Provide the [x, y] coordinate of the cell's center where the given text is located.  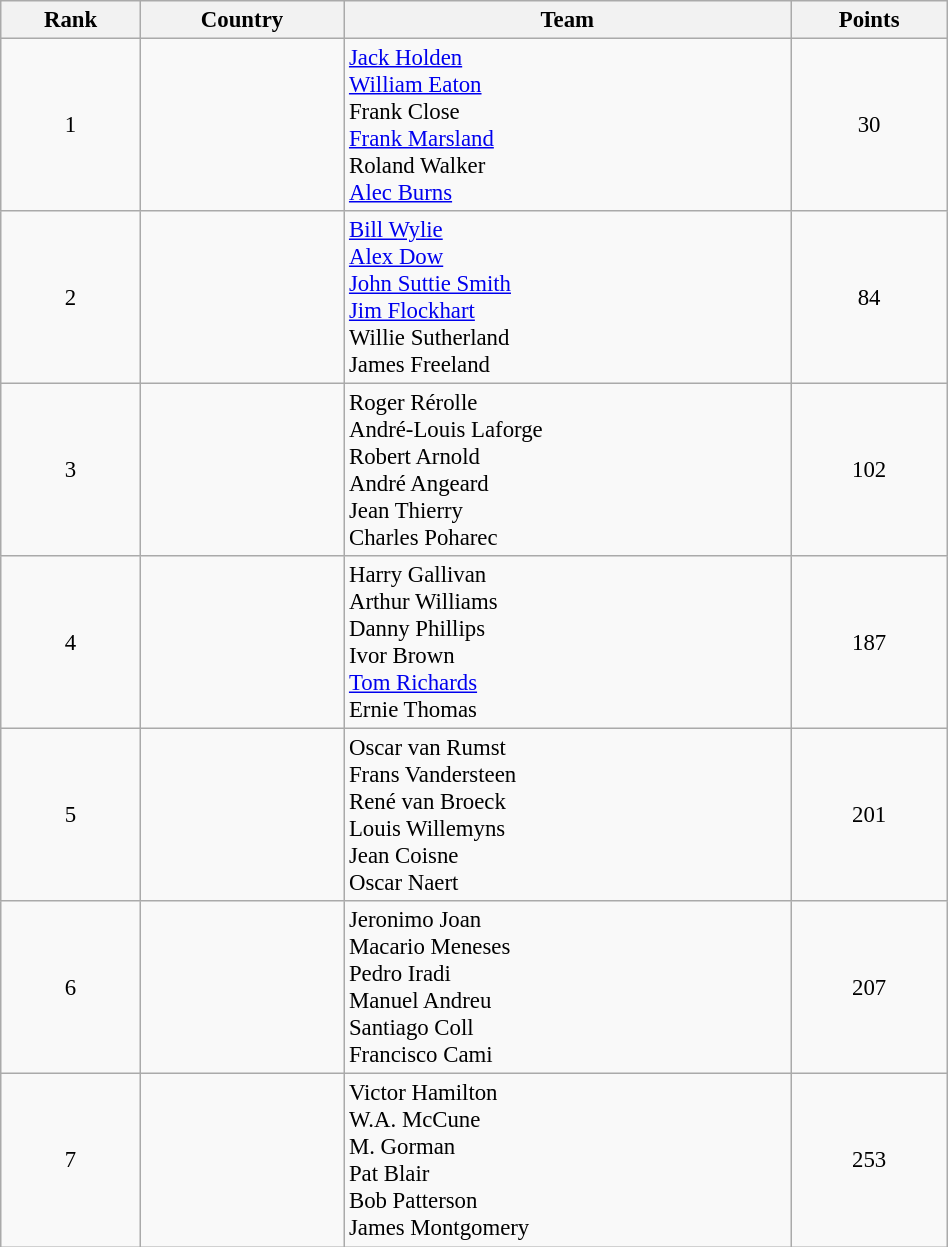
Team [568, 20]
253 [869, 1160]
Victor HamiltonW.A. McCuneM. GormanPat BlairBob PattersonJames Montgomery [568, 1160]
Jeronimo JoanMacario MenesesPedro IradiManuel AndreuSantiago CollFrancisco Cami [568, 988]
187 [869, 642]
Roger RérolleAndré-Louis LaforgeRobert ArnoldAndré AngeardJean ThierryCharles Poharec [568, 470]
1 [71, 126]
102 [869, 470]
Bill WylieAlex DowJohn Suttie SmithJim FlockhartWillie SutherlandJames Freeland [568, 298]
30 [869, 126]
Oscar van RumstFrans VandersteenRené van BroeckLouis WillemynsJean CoisneOscar Naert [568, 816]
201 [869, 816]
207 [869, 988]
7 [71, 1160]
84 [869, 298]
Points [869, 20]
Rank [71, 20]
4 [71, 642]
3 [71, 470]
Jack HoldenWilliam EatonFrank CloseFrank MarslandRoland WalkerAlec Burns [568, 126]
6 [71, 988]
2 [71, 298]
Harry GallivanArthur WilliamsDanny PhillipsIvor BrownTom RichardsErnie Thomas [568, 642]
Country [242, 20]
5 [71, 816]
